Provide the [x, y] coordinate of the cell's center where the given text is located.  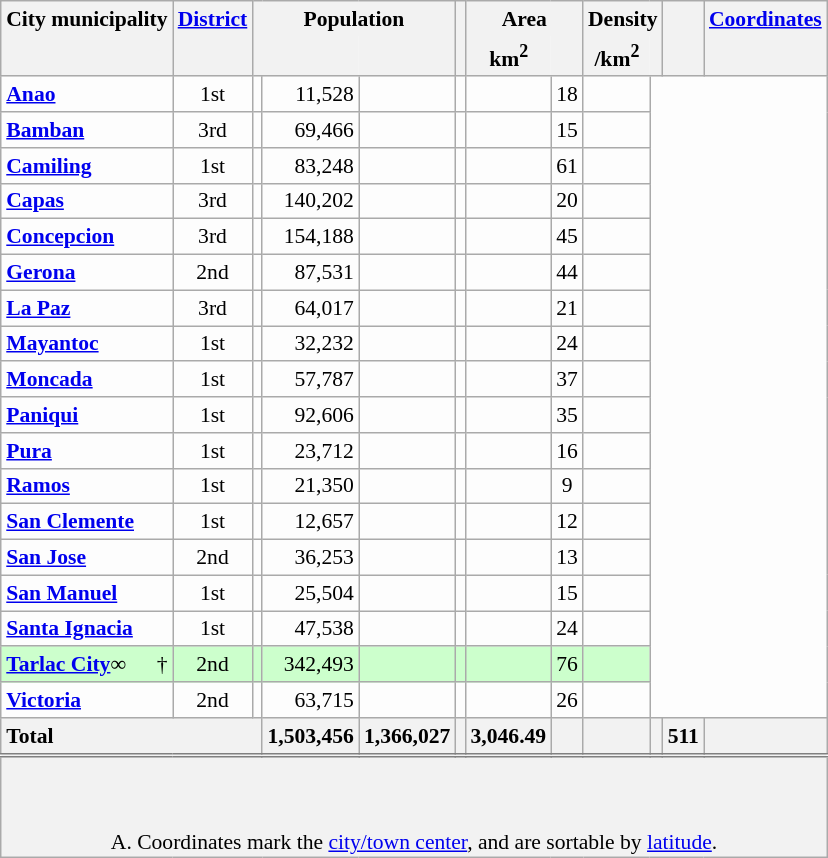
1,366,027 [407, 736]
Capas [86, 201]
Area [524, 18]
9 [567, 486]
154,188 [310, 237]
87,531 [310, 272]
Tarlac City∞ [75, 664]
† [160, 664]
21,350 [310, 486]
18 [567, 94]
Coordinates [766, 18]
76 [567, 664]
140,202 [310, 201]
12,657 [310, 522]
20 [567, 201]
A. Coordinates mark the city/town center, and are sortable by latitude. [414, 806]
25,504 [310, 593]
45 [567, 237]
83,248 [310, 165]
1,503,456 [310, 736]
16 [567, 450]
32,232 [310, 344]
44 [567, 272]
64,017 [310, 308]
Moncada [86, 379]
11,528 [310, 94]
47,538 [310, 629]
San Clemente [86, 522]
511 [684, 736]
37 [567, 379]
35 [567, 415]
Gerona [86, 272]
Population [354, 18]
Density [623, 18]
3,046.49 [509, 736]
Camiling [86, 165]
23,712 [310, 450]
69,466 [310, 130]
Paniqui [86, 415]
Concepcion [86, 237]
57,787 [310, 379]
Santa Ignacia [86, 629]
Mayantoc [86, 344]
Total [132, 736]
342,493 [310, 664]
Anao [86, 94]
/km2 [616, 56]
63,715 [310, 700]
Ramos [86, 486]
12 [567, 522]
Pura [86, 450]
61 [567, 165]
District [213, 18]
City municipality [86, 18]
36,253 [310, 557]
Victoria [86, 700]
13 [567, 557]
21 [567, 308]
Bamban [86, 130]
San Jose [86, 557]
La Paz [86, 308]
San Manuel [86, 593]
km2 [509, 56]
26 [567, 700]
92,606 [310, 415]
